Scan for the cell matching the given text and deliver its (X, Y) coordinate at center. 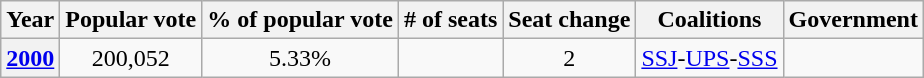
Coalitions (710, 20)
200,052 (131, 58)
2 (570, 58)
Government (853, 20)
Popular vote (131, 20)
SSJ-UPS-SSS (710, 58)
Seat change (570, 20)
5.33% (300, 58)
2000 (30, 58)
% of popular vote (300, 20)
# of seats (450, 20)
Year (30, 20)
